Find where the given text appears and provide that cell's center as (x, y) coordinate. 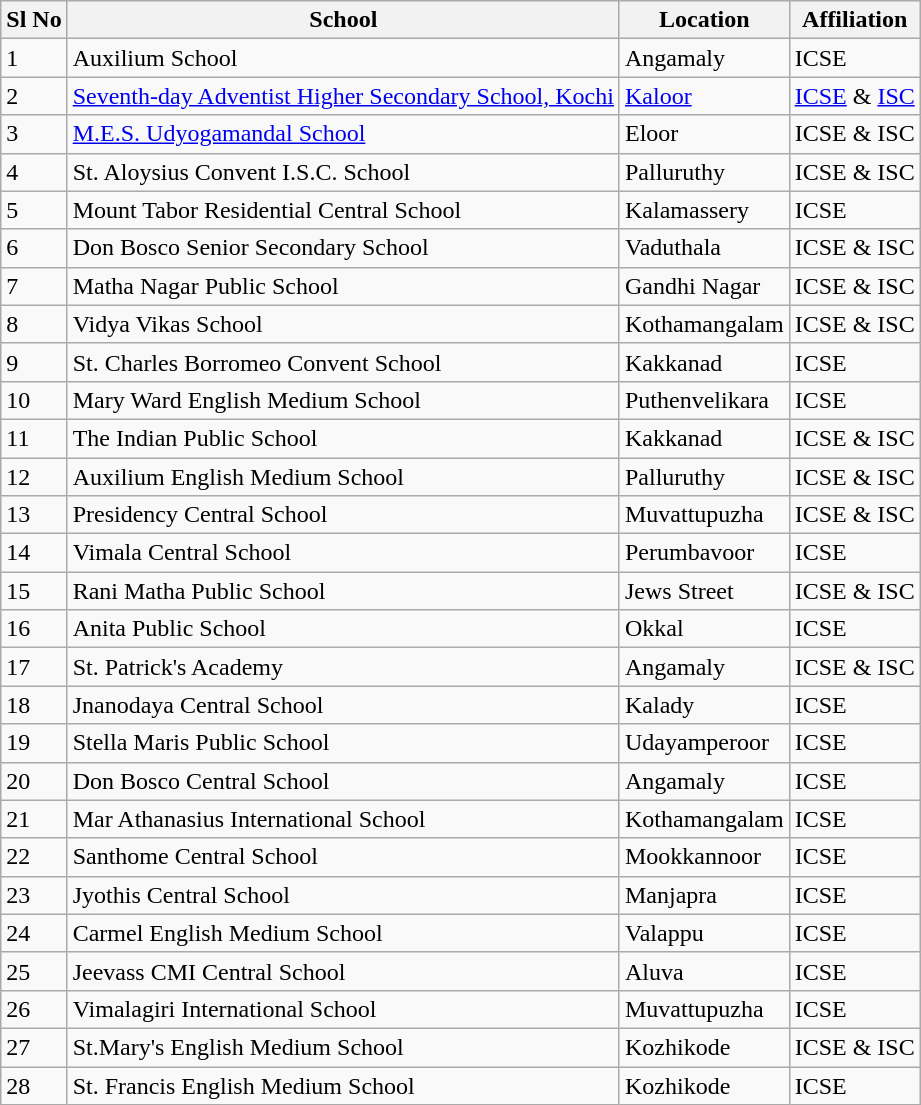
11 (34, 438)
Kalamassery (704, 210)
Don Bosco Senior Secondary School (343, 248)
Kaloor (704, 96)
Vaduthala (704, 248)
St. Aloysius Convent I.S.C. School (343, 172)
Aluva (704, 971)
17 (34, 667)
Jyothis Central School (343, 895)
Seventh-day Adventist Higher Secondary School, Kochi (343, 96)
Presidency Central School (343, 515)
St. Francis English Medium School (343, 1085)
School (343, 20)
10 (34, 400)
Vidya Vikas School (343, 324)
Mookkannoor (704, 857)
Kalady (704, 705)
Anita Public School (343, 629)
13 (34, 515)
Matha Nagar Public School (343, 286)
Santhome Central School (343, 857)
Okkal (704, 629)
22 (34, 857)
24 (34, 933)
4 (34, 172)
28 (34, 1085)
Valappu (704, 933)
25 (34, 971)
Eloor (704, 134)
Gandhi Nagar (704, 286)
18 (34, 705)
Auxilium English Medium School (343, 477)
Perumbavoor (704, 553)
St. Charles Borromeo Convent School (343, 362)
Stella Maris Public School (343, 743)
Jnanodaya Central School (343, 705)
Don Bosco Central School (343, 781)
12 (34, 477)
14 (34, 553)
3 (34, 134)
Carmel English Medium School (343, 933)
Affiliation (854, 20)
Vimala Central School (343, 553)
Sl No (34, 20)
Jeevass CMI Central School (343, 971)
23 (34, 895)
St.Mary's English Medium School (343, 1047)
Mary Ward English Medium School (343, 400)
8 (34, 324)
19 (34, 743)
Jews Street (704, 591)
Auxilium School (343, 58)
M.E.S. Udyogamandal School (343, 134)
7 (34, 286)
1 (34, 58)
The Indian Public School (343, 438)
Udayamperoor (704, 743)
5 (34, 210)
Puthenvelikara (704, 400)
26 (34, 1009)
2 (34, 96)
Manjapra (704, 895)
Mount Tabor Residential Central School (343, 210)
21 (34, 819)
15 (34, 591)
9 (34, 362)
Mar Athanasius International School (343, 819)
Rani Matha Public School (343, 591)
Vimalagiri International School (343, 1009)
27 (34, 1047)
6 (34, 248)
St. Patrick's Academy (343, 667)
20 (34, 781)
Location (704, 20)
16 (34, 629)
